Detect which cell encompasses the target text, then output its [X, Y] center coordinate. 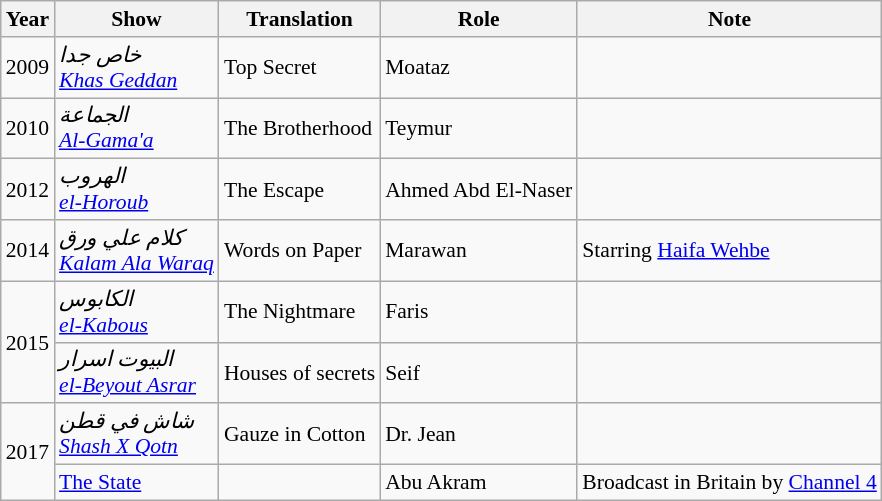
Role [478, 19]
Translation [300, 19]
Marawan [478, 250]
Houses of secrets [300, 372]
Starring Haifa Wehbe [729, 250]
البيوت اسرار el-Beyout Asrar [136, 372]
شاش في قطن Shash X Qotn [136, 434]
The Brotherhood [300, 128]
2010 [28, 128]
Words on Paper [300, 250]
Show [136, 19]
Moataz [478, 68]
كلام علي ورق Kalam Ala Waraq [136, 250]
الهروب el-Horoub [136, 190]
Faris [478, 312]
Dr. Jean [478, 434]
خاص جدا Khas Geddan [136, 68]
The State [136, 483]
Year [28, 19]
The Nightmare [300, 312]
Gauze in Cotton [300, 434]
2015 [28, 342]
2017 [28, 452]
2009 [28, 68]
Seif [478, 372]
الكابوس el-Kabous [136, 312]
The Escape [300, 190]
Abu Akram [478, 483]
2012 [28, 190]
2014 [28, 250]
Ahmed Abd El-Naser [478, 190]
Top Secret [300, 68]
Broadcast in Britain by Channel 4 [729, 483]
الجماعة Al-Gama'a [136, 128]
Note [729, 19]
Teymur [478, 128]
